Find where the given text appears and provide that cell's center as [X, Y] coordinate. 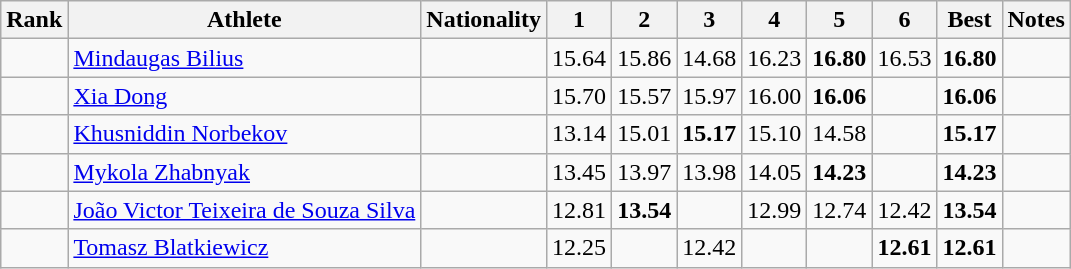
14.05 [774, 172]
6 [904, 20]
4 [774, 20]
3 [710, 20]
15.64 [580, 58]
16.23 [774, 58]
Athlete [244, 20]
Tomasz Blatkiewicz [244, 248]
16.53 [904, 58]
15.86 [644, 58]
13.98 [710, 172]
Khusniddin Norbekov [244, 134]
Notes [1036, 20]
15.57 [644, 96]
15.70 [580, 96]
12.25 [580, 248]
14.68 [710, 58]
13.14 [580, 134]
Mindaugas Bilius [244, 58]
5 [840, 20]
Nationality [484, 20]
16.00 [774, 96]
15.10 [774, 134]
João Victor Teixeira de Souza Silva [244, 210]
12.99 [774, 210]
15.97 [710, 96]
Rank [34, 20]
12.74 [840, 210]
13.97 [644, 172]
2 [644, 20]
12.81 [580, 210]
Mykola Zhabnyak [244, 172]
14.58 [840, 134]
Xia Dong [244, 96]
13.45 [580, 172]
1 [580, 20]
Best [970, 20]
15.01 [644, 134]
